Extract the [X, Y] coordinate from the center of the cell holding the provided text.  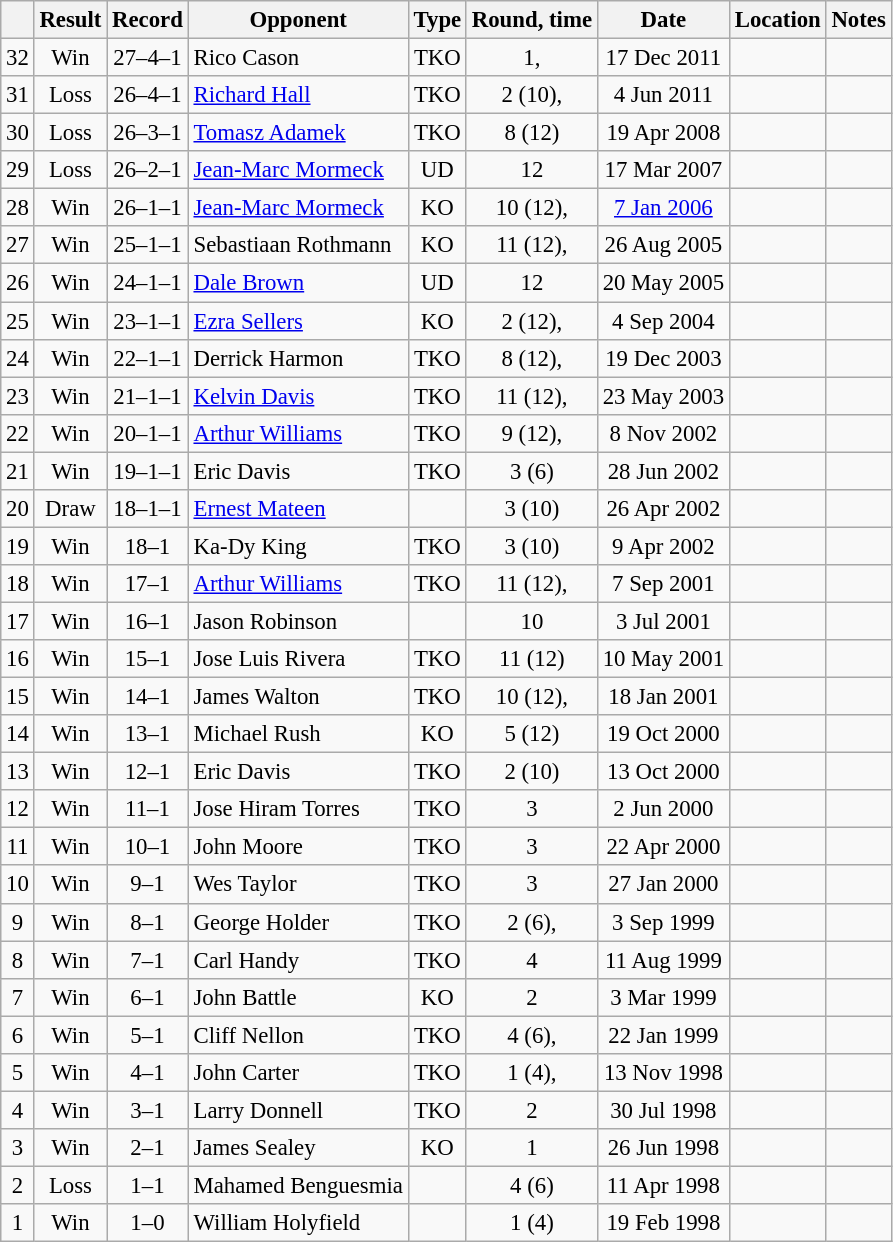
9 [18, 922]
24 [18, 358]
11 (12) [532, 659]
14 [18, 734]
Result [70, 20]
John Moore [298, 847]
3 Mar 1999 [663, 997]
11 [18, 847]
30 Jul 1998 [663, 1110]
26 [18, 283]
Michael Rush [298, 734]
15 [18, 697]
8 (12) [532, 133]
Cliff Nellon [298, 1035]
William Holyfield [298, 1223]
16–1 [148, 621]
20 [18, 509]
22 [18, 433]
Draw [70, 509]
James Sealey [298, 1148]
6–1 [148, 997]
Jose Hiram Torres [298, 809]
Type [437, 20]
19 Apr 2008 [663, 133]
18–1–1 [148, 509]
Mahamed Benguesmia [298, 1185]
Round, time [532, 20]
18 Jan 2001 [663, 697]
Ezra Sellers [298, 321]
27 [18, 245]
4 (6) [532, 1185]
7 Sep 2001 [663, 584]
5 (12) [532, 734]
Jose Luis Rivera [298, 659]
19 Feb 1998 [663, 1223]
13–1 [148, 734]
7 [18, 997]
Derrick Harmon [298, 358]
3 Sep 1999 [663, 922]
8 [18, 960]
George Holder [298, 922]
22–1–1 [148, 358]
29 [18, 170]
16 [18, 659]
James Walton [298, 697]
5–1 [148, 1035]
2 Jun 2000 [663, 809]
2–1 [148, 1148]
1–1 [148, 1185]
14–1 [148, 697]
4–1 [148, 1073]
17–1 [148, 584]
19 Oct 2000 [663, 734]
1 (4), [532, 1073]
26–1–1 [148, 208]
11–1 [148, 809]
Wes Taylor [298, 885]
23–1–1 [148, 321]
Larry Donnell [298, 1110]
26 Apr 2002 [663, 509]
4 Sep 2004 [663, 321]
24–1–1 [148, 283]
9 Apr 2002 [663, 546]
17 Dec 2011 [663, 58]
23 May 2003 [663, 396]
9–1 [148, 885]
Kelvin Davis [298, 396]
6 [18, 1035]
20–1–1 [148, 433]
19 [18, 546]
30 [18, 133]
Dale Brown [298, 283]
Sebastiaan Rothmann [298, 245]
2 (10), [532, 95]
Record [148, 20]
13 Nov 1998 [663, 1073]
22 Apr 2000 [663, 847]
27 Jan 2000 [663, 885]
15–1 [148, 659]
4 (6), [532, 1035]
26 Jun 1998 [663, 1148]
Location [778, 20]
10 May 2001 [663, 659]
28 [18, 208]
12–1 [148, 772]
25–1–1 [148, 245]
2 (10) [532, 772]
31 [18, 95]
7 Jan 2006 [663, 208]
Notes [858, 20]
Date [663, 20]
10–1 [148, 847]
Ernest Mateen [298, 509]
22 Jan 1999 [663, 1035]
Opponent [298, 20]
3 (6) [532, 471]
25 [18, 321]
21–1–1 [148, 396]
11 Apr 1998 [663, 1185]
19–1–1 [148, 471]
1 (4) [532, 1223]
26 Aug 2005 [663, 245]
John Battle [298, 997]
13 [18, 772]
26–3–1 [148, 133]
20 May 2005 [663, 283]
32 [18, 58]
8 Nov 2002 [663, 433]
Jason Robinson [298, 621]
Richard Hall [298, 95]
28 Jun 2002 [663, 471]
27–4–1 [148, 58]
2 (12), [532, 321]
8–1 [148, 922]
18 [18, 584]
4 Jun 2011 [663, 95]
Ka-Dy King [298, 546]
8 (12), [532, 358]
21 [18, 471]
3–1 [148, 1110]
13 Oct 2000 [663, 772]
19 Dec 2003 [663, 358]
3 Jul 2001 [663, 621]
Carl Handy [298, 960]
5 [18, 1073]
17 [18, 621]
Tomasz Adamek [298, 133]
7–1 [148, 960]
18–1 [148, 546]
Rico Cason [298, 58]
1, [532, 58]
John Carter [298, 1073]
23 [18, 396]
2 (6), [532, 922]
1–0 [148, 1223]
11 Aug 1999 [663, 960]
26–2–1 [148, 170]
26–4–1 [148, 95]
9 (12), [532, 433]
17 Mar 2007 [663, 170]
